Find where the given text appears and provide that cell's center as (X, Y) coordinate. 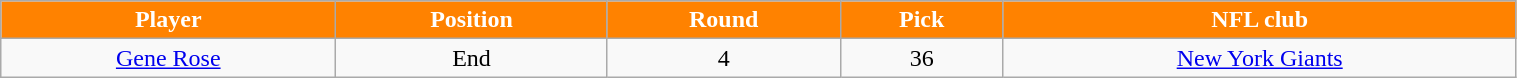
Round (724, 20)
Position (472, 20)
Gene Rose (168, 58)
Player (168, 20)
36 (922, 58)
4 (724, 58)
End (472, 58)
New York Giants (1260, 58)
NFL club (1260, 20)
Pick (922, 20)
